Scan for the cell matching the given text and deliver its [x, y] coordinate at center. 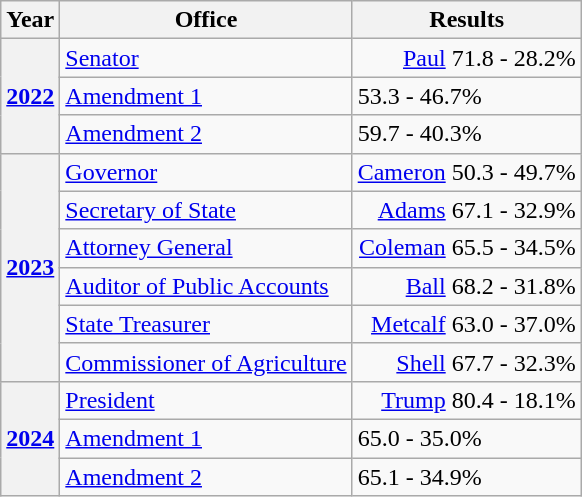
Commissioner of Agriculture [206, 362]
Governor [206, 172]
53.3 - 46.7% [466, 96]
Metcalf 63.0 - 37.0% [466, 324]
Ball 68.2 - 31.8% [466, 286]
Year [30, 20]
Adams 67.1 - 32.9% [466, 210]
Attorney General [206, 248]
2024 [30, 438]
Coleman 65.5 - 34.5% [466, 248]
Auditor of Public Accounts [206, 286]
Shell 67.7 - 32.3% [466, 362]
2022 [30, 96]
2023 [30, 267]
Cameron 50.3 - 49.7% [466, 172]
59.7 - 40.3% [466, 134]
Senator [206, 58]
President [206, 400]
65.1 - 34.9% [466, 477]
Results [466, 20]
Office [206, 20]
Trump 80.4 - 18.1% [466, 400]
65.0 - 35.0% [466, 438]
State Treasurer [206, 324]
Paul 71.8 - 28.2% [466, 58]
Secretary of State [206, 210]
